Extract the (X, Y) coordinate from the center of the cell holding the provided text.  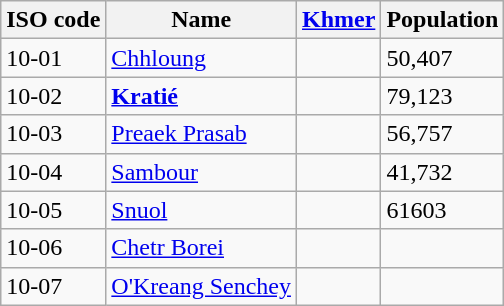
10-01 (54, 58)
Khmer (338, 20)
O'Kreang Senchey (202, 286)
Chhloung (202, 58)
Sambour (202, 172)
Snuol (202, 210)
10-05 (54, 210)
10-06 (54, 248)
79,123 (442, 96)
56,757 (442, 134)
Kratié (202, 96)
10-07 (54, 286)
10-02 (54, 96)
10-04 (54, 172)
50,407 (442, 58)
10-03 (54, 134)
41,732 (442, 172)
61603 (442, 210)
Preaek Prasab (202, 134)
Chetr Borei (202, 248)
Name (202, 20)
ISO code (54, 20)
Population (442, 20)
